Output the [x, y] coordinate of the center of the cell containing the given text.  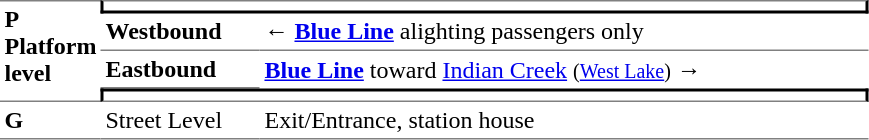
Westbound [180, 33]
Street Level [180, 121]
Eastbound [180, 70]
Blue Line toward Indian Creek (West Lake) → [564, 70]
← Blue Line alighting passengers only [564, 33]
G [50, 121]
PPlatform level [50, 51]
Exit/Entrance, station house [564, 121]
